Find where the given text appears and provide that cell's center as [x, y] coordinate. 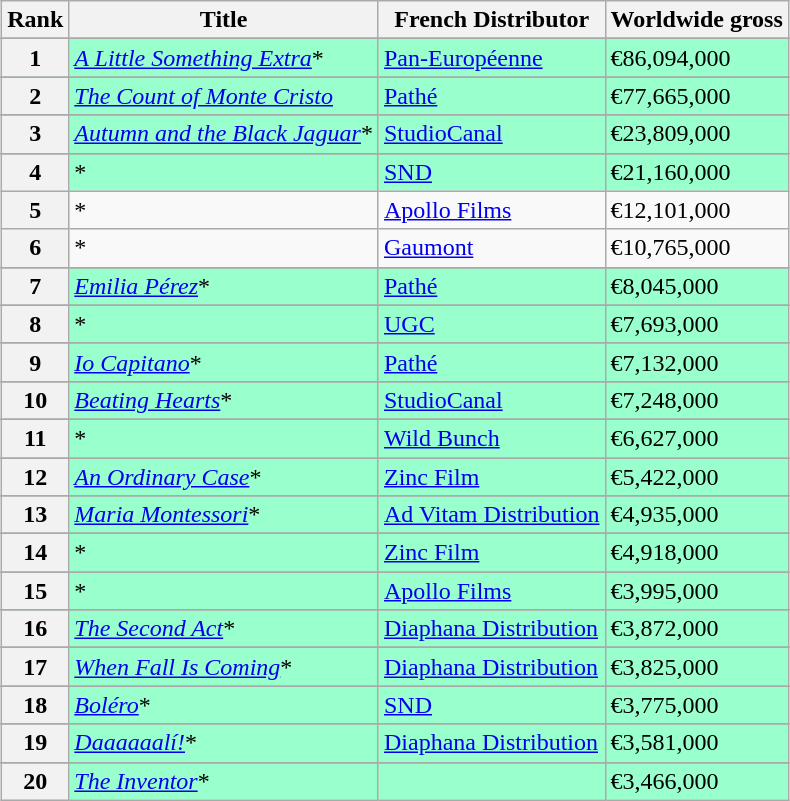
€3,775,000 [696, 705]
French Distributor [492, 20]
Pan-Européenne [492, 58]
6 [36, 248]
16 [36, 629]
18 [36, 705]
Io Capitano* [224, 362]
€10,765,000 [696, 248]
13 [36, 515]
4 [36, 172]
When Fall Is Coming* [224, 667]
Worldwide gross [696, 20]
€77,665,000 [696, 96]
Boléro* [224, 705]
19 [36, 743]
Autumn and the Black Jaguar* [224, 134]
8 [36, 324]
1 [36, 58]
14 [36, 553]
10 [36, 400]
Wild Bunch [492, 438]
15 [36, 591]
17 [36, 667]
20 [36, 781]
Gaumont [492, 248]
12 [36, 477]
9 [36, 362]
€23,809,000 [696, 134]
€5,422,000 [696, 477]
The Count of Monte Cristo [224, 96]
Maria Montessori* [224, 515]
€3,466,000 [696, 781]
€12,101,000 [696, 210]
Ad Vitam Distribution [492, 515]
€3,825,000 [696, 667]
11 [36, 438]
The Second Act* [224, 629]
€4,918,000 [696, 553]
€7,132,000 [696, 362]
€6,627,000 [696, 438]
€7,693,000 [696, 324]
A Little Something Extra* [224, 58]
The Inventor* [224, 781]
€3,581,000 [696, 743]
€8,045,000 [696, 286]
7 [36, 286]
Title [224, 20]
2 [36, 96]
Rank [36, 20]
Emilia Pérez* [224, 286]
€7,248,000 [696, 400]
UGC [492, 324]
€86,094,000 [696, 58]
€4,935,000 [696, 515]
Beating Hearts* [224, 400]
€21,160,000 [696, 172]
€3,872,000 [696, 629]
5 [36, 210]
€3,995,000 [696, 591]
Daaaaaalí!* [224, 743]
An Ordinary Case* [224, 477]
3 [36, 134]
